From the cell containing the given text, extract its center point as (X, Y) coordinate. 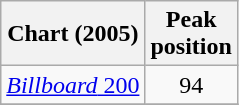
Chart (2005) (73, 34)
Peakposition (191, 34)
94 (191, 85)
Billboard 200 (73, 85)
